Capture the cell that displays the provided text and extract its [x, y] central coordinate. 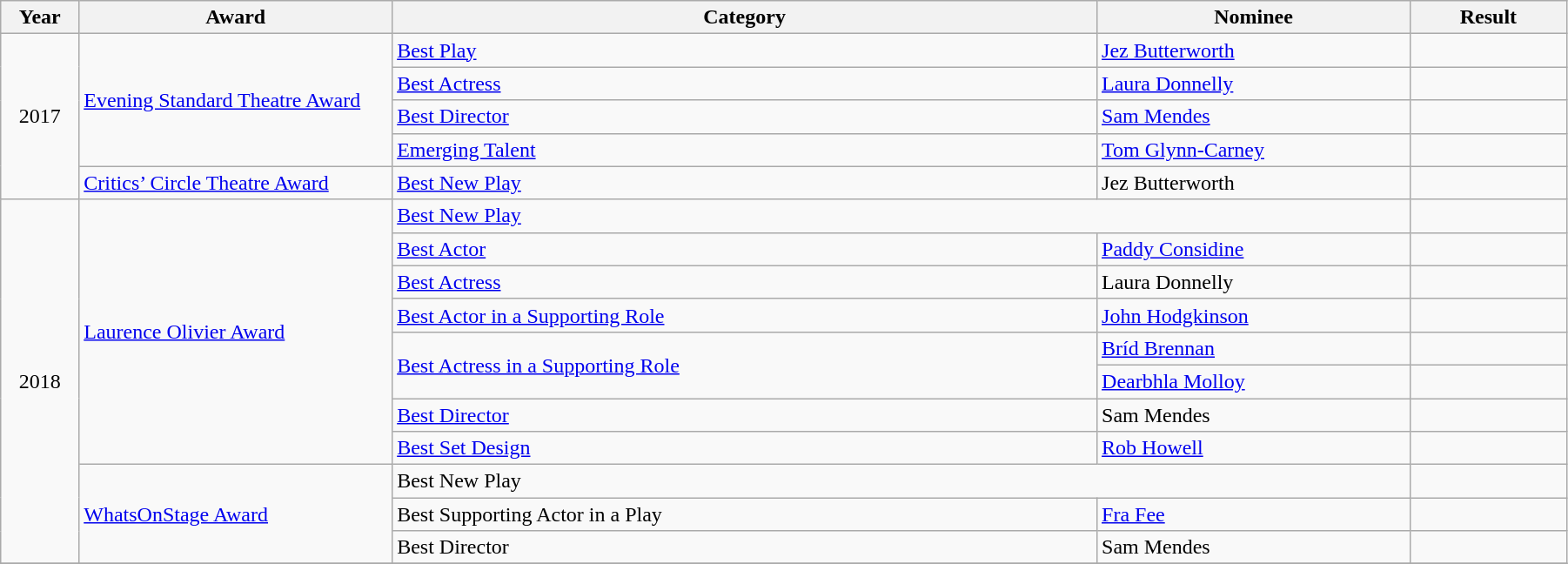
Dearbhla Molloy [1254, 381]
John Hodgkinson [1254, 315]
Paddy Considine [1254, 249]
Category [745, 17]
Bríd Brennan [1254, 348]
2018 [40, 381]
Best Set Design [745, 448]
Year [40, 17]
Best Actor [745, 249]
2017 [40, 117]
Result [1488, 17]
Best Actor in a Supporting Role [745, 315]
Best Actress in a Supporting Role [745, 365]
Best Supporting Actor in a Play [745, 514]
Critics’ Circle Theatre Award [236, 183]
Rob Howell [1254, 448]
Award [236, 17]
Tom Glynn-Carney [1254, 150]
Fra Fee [1254, 514]
WhatsOnStage Award [236, 514]
Evening Standard Theatre Award [236, 100]
Best Play [745, 50]
Nominee [1254, 17]
Laurence Olivier Award [236, 332]
Emerging Talent [745, 150]
